Search for the cell housing the specified text and yield its [X, Y] center coordinate. 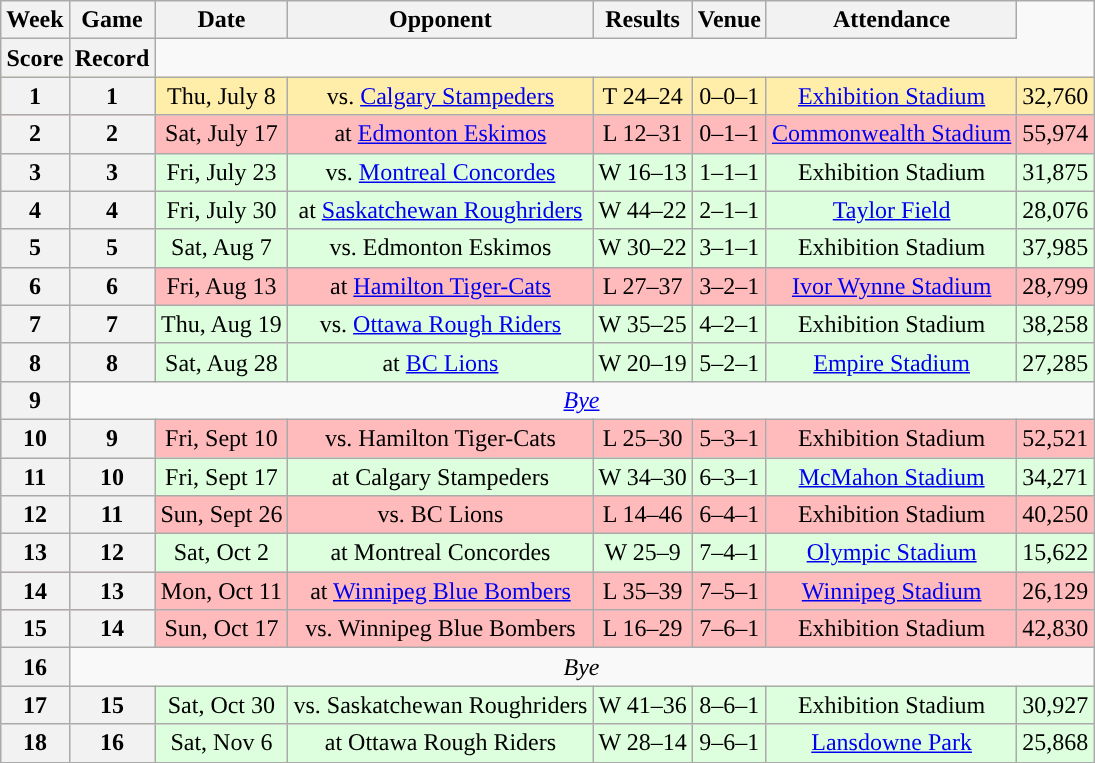
7–5–1 [729, 591]
L 14–46 [642, 515]
Fri, Sept 10 [222, 438]
at Montreal Concordes [440, 553]
27,285 [1056, 362]
T 24–24 [642, 96]
37,985 [1056, 248]
3–2–1 [729, 286]
vs. BC Lions [440, 515]
Fri, Sept 17 [222, 477]
Sun, Oct 17 [222, 629]
vs. Montreal Concordes [440, 172]
40,250 [1056, 515]
Game [112, 20]
Sat, Oct 30 [222, 705]
Record [112, 58]
52,521 [1056, 438]
W 30–22 [642, 248]
Lansdowne Park [891, 743]
L 35–39 [642, 591]
Empire Stadium [891, 362]
Sat, Oct 2 [222, 553]
Results [642, 20]
W 28–14 [642, 743]
55,974 [1056, 134]
Sat, July 17 [222, 134]
Olympic Stadium [891, 553]
Week [35, 20]
L 25–30 [642, 438]
Date [222, 20]
8–6–1 [729, 705]
4–2–1 [729, 324]
38,258 [1056, 324]
Fri, Aug 13 [222, 286]
W 16–13 [642, 172]
vs. Hamilton Tiger-Cats [440, 438]
6–4–1 [729, 515]
5–2–1 [729, 362]
17 [35, 705]
W 34–30 [642, 477]
W 20–19 [642, 362]
Fri, July 30 [222, 210]
18 [35, 743]
30,927 [1056, 705]
vs. Saskatchewan Roughriders [440, 705]
W 41–36 [642, 705]
26,129 [1056, 591]
Score [35, 58]
Venue [729, 20]
Sat, Aug 28 [222, 362]
W 25–9 [642, 553]
Mon, Oct 11 [222, 591]
Commonwealth Stadium [891, 134]
2–1–1 [729, 210]
Thu, July 8 [222, 96]
Taylor Field [891, 210]
28,076 [1056, 210]
at Saskatchewan Roughriders [440, 210]
vs. Winnipeg Blue Bombers [440, 629]
28,799 [1056, 286]
McMahon Stadium [891, 477]
42,830 [1056, 629]
Fri, July 23 [222, 172]
at Winnipeg Blue Bombers [440, 591]
25,868 [1056, 743]
at Ottawa Rough Riders [440, 743]
1–1–1 [729, 172]
W 35–25 [642, 324]
34,271 [1056, 477]
0–1–1 [729, 134]
vs. Calgary Stampeders [440, 96]
W 44–22 [642, 210]
L 27–37 [642, 286]
7–6–1 [729, 629]
Ivor Wynne Stadium [891, 286]
at Edmonton Eskimos [440, 134]
Thu, Aug 19 [222, 324]
Sun, Sept 26 [222, 515]
Attendance [891, 20]
at Hamilton Tiger-Cats [440, 286]
0–0–1 [729, 96]
32,760 [1056, 96]
at BC Lions [440, 362]
3–1–1 [729, 248]
Opponent [440, 20]
6–3–1 [729, 477]
5–3–1 [729, 438]
7–4–1 [729, 553]
Sat, Nov 6 [222, 743]
L 16–29 [642, 629]
at Calgary Stampeders [440, 477]
Sat, Aug 7 [222, 248]
Winnipeg Stadium [891, 591]
L 12–31 [642, 134]
15,622 [1056, 553]
vs. Ottawa Rough Riders [440, 324]
9–6–1 [729, 743]
31,875 [1056, 172]
vs. Edmonton Eskimos [440, 248]
